Determine the (x, y) coordinate at the center of the cell enclosing the given text.  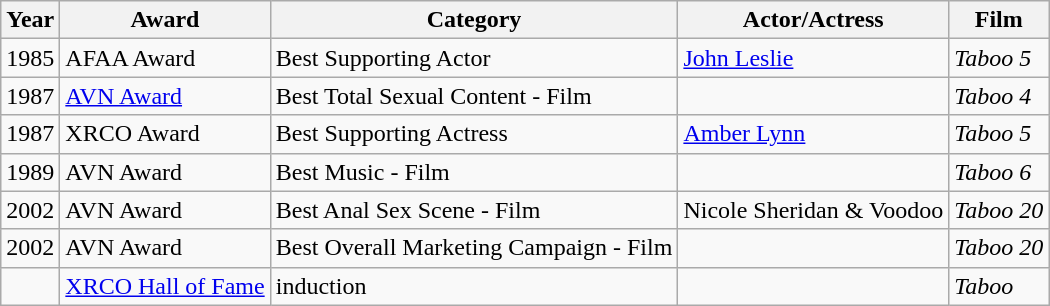
induction (474, 286)
Taboo (999, 286)
1985 (30, 58)
John Leslie (814, 58)
Best Total Sexual Content - Film (474, 96)
Amber Lynn (814, 134)
AFAA Award (165, 58)
XRCO Hall of Fame (165, 286)
Nicole Sheridan & Voodoo (814, 210)
Best Anal Sex Scene - Film (474, 210)
Best Music - Film (474, 172)
Best Supporting Actor (474, 58)
1989 (30, 172)
Best Supporting Actress (474, 134)
Award (165, 20)
Taboo 4 (999, 96)
Category (474, 20)
Film (999, 20)
Best Overall Marketing Campaign - Film (474, 248)
Year (30, 20)
XRCO Award (165, 134)
Taboo 6 (999, 172)
Actor/Actress (814, 20)
